Capture the cell that displays the provided text and extract its (X, Y) central coordinate. 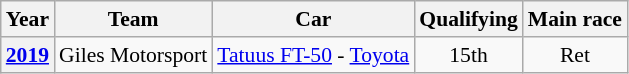
Ret (575, 55)
Main race (575, 19)
Car (313, 19)
Giles Motorsport (133, 55)
Year (28, 19)
Tatuus FT-50 - Toyota (313, 55)
15th (468, 55)
2019 (28, 55)
Qualifying (468, 19)
Team (133, 19)
